Capture the cell that displays the provided text and extract its (x, y) central coordinate. 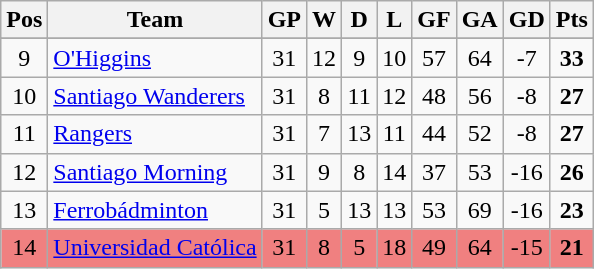
49 (434, 248)
Santiago Wanderers (155, 96)
23 (572, 210)
Team (155, 20)
Santiago Morning (155, 172)
33 (572, 58)
7 (324, 134)
Pos (24, 20)
-7 (526, 58)
Ferrobádminton (155, 210)
69 (480, 210)
21 (572, 248)
57 (434, 58)
18 (394, 248)
GD (526, 20)
48 (434, 96)
-15 (526, 248)
W (324, 20)
26 (572, 172)
Universidad Católica (155, 248)
O'Higgins (155, 58)
37 (434, 172)
Pts (572, 20)
GF (434, 20)
L (394, 20)
D (360, 20)
GP (284, 20)
Rangers (155, 134)
52 (480, 134)
GA (480, 20)
56 (480, 96)
44 (434, 134)
